Locate the cell with the specified text and output its (X, Y) center coordinate. 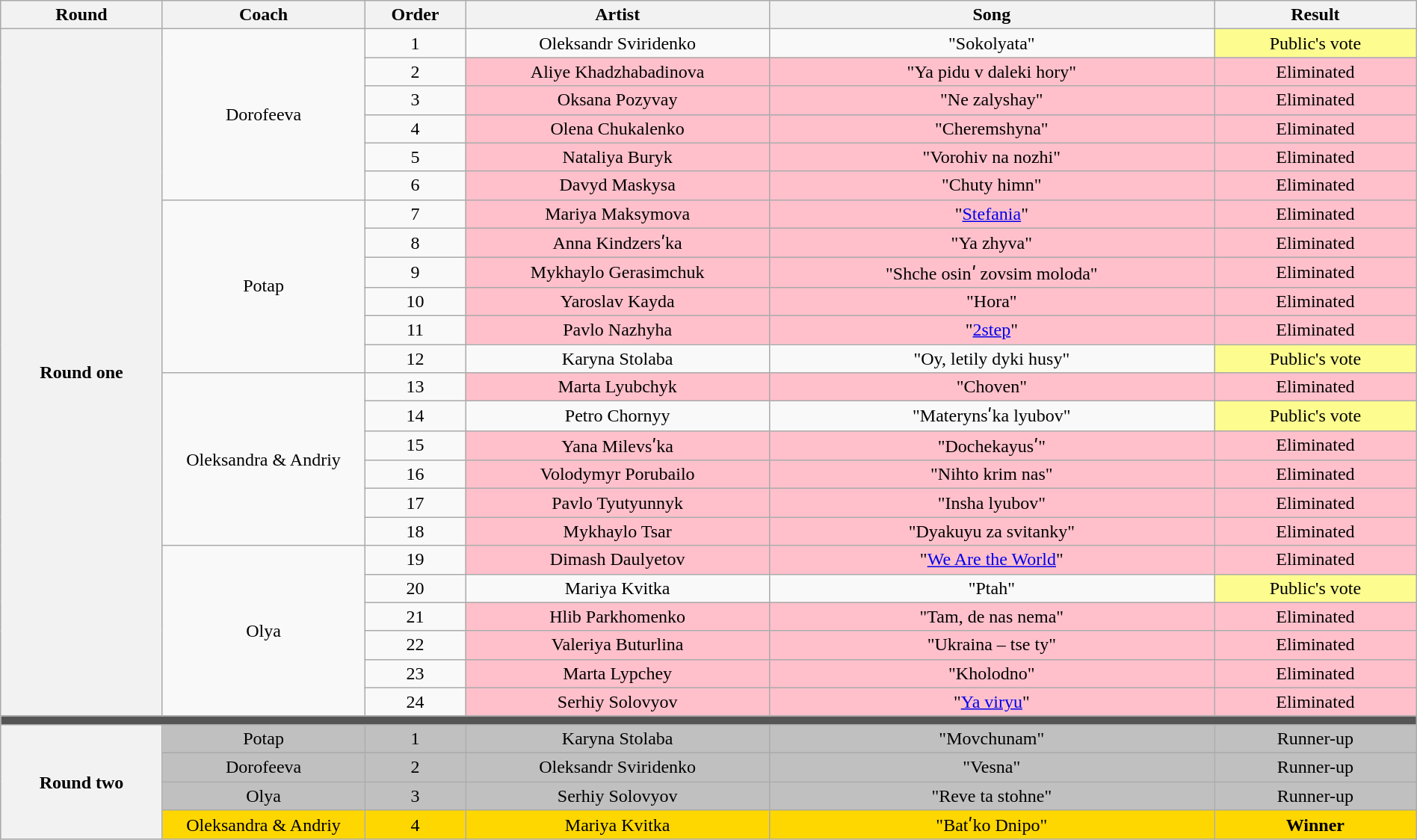
Hlib Parkhomenko (617, 617)
Anna Kindzersʹka (617, 243)
Oksana Pozyvay (617, 100)
8 (416, 243)
10 (416, 301)
21 (416, 617)
20 (416, 588)
"Ya viryu" (991, 702)
Mykhaylo Gerasimchuk (617, 273)
7 (416, 214)
Pavlo Tyutyunnyk (617, 503)
Davyd Maskysa (617, 185)
Winner (1315, 825)
Aliye Khadzhabadinova (617, 72)
"Movchunam" (991, 738)
Mykhaylo Tsar (617, 531)
18 (416, 531)
"2step" (991, 330)
Yana Milevsʹka (617, 445)
Volodymyr Porubailo (617, 475)
11 (416, 330)
"Ukraina – tse ty" (991, 645)
"Sokolyata" (991, 43)
Valeriya Buturlina (617, 645)
"Chuty himn" (991, 185)
"Shche osinʹ zovsim moloda" (991, 273)
"Tam, de nas nema" (991, 617)
"Dyakuyu za svitanky" (991, 531)
12 (416, 358)
6 (416, 185)
17 (416, 503)
Order (416, 15)
"We Are the World" (991, 560)
Olena Chukalenko (617, 129)
"Reve ta stohne" (991, 796)
Round one (81, 373)
Marta Lypchey (617, 673)
Mariya Maksymova (617, 214)
"Choven" (991, 387)
13 (416, 387)
"Ptah" (991, 588)
"Ya zhyva" (991, 243)
"Cheremshyna" (991, 129)
Yaroslav Kayda (617, 301)
22 (416, 645)
9 (416, 273)
"Ne zalyshay" (991, 100)
Round (81, 15)
24 (416, 702)
"Hora" (991, 301)
Pavlo Nazhyha (617, 330)
"Materynsʹka lyubov" (991, 416)
15 (416, 445)
Song (991, 15)
"Batʹko Dnipo" (991, 825)
"Kholodno" (991, 673)
5 (416, 157)
"Stefania" (991, 214)
"Vesna" (991, 767)
"Vorohiv na nozhi" (991, 157)
Nataliya Buryk (617, 157)
"Insha lyubov" (991, 503)
Artist (617, 15)
19 (416, 560)
"Dochekayusʹ" (991, 445)
23 (416, 673)
Dimash Daulyetov (617, 560)
"Nihto krim nas" (991, 475)
Coach (263, 15)
Result (1315, 15)
Round two (81, 782)
Marta Lyubchyk (617, 387)
16 (416, 475)
"‍Ya pidu v daleki hory" (991, 72)
Petro Chornyy (617, 416)
14 (416, 416)
"Oy, letily dyki husy" (991, 358)
